Output the (X, Y) coordinate of the center of the cell containing the given text.  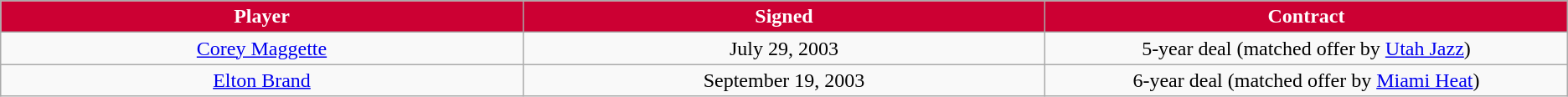
Signed (784, 17)
Elton Brand (261, 80)
6-year deal (matched offer by Miami Heat) (1307, 80)
5-year deal (matched offer by Utah Jazz) (1307, 48)
July 29, 2003 (784, 48)
September 19, 2003 (784, 80)
Corey Maggette (261, 48)
Contract (1307, 17)
Player (261, 17)
